Locate the cell with the specified text and output its (X, Y) center coordinate. 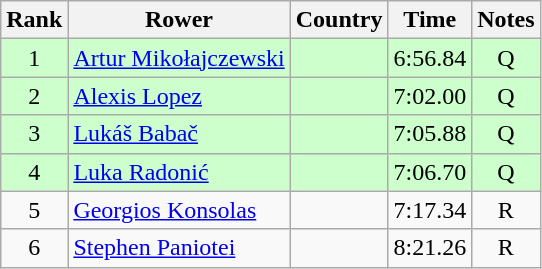
7:05.88 (430, 134)
3 (34, 134)
Rank (34, 20)
6:56.84 (430, 58)
Georgios Konsolas (179, 210)
Notes (506, 20)
Stephen Paniotei (179, 248)
8:21.26 (430, 248)
Artur Mikołajczewski (179, 58)
2 (34, 96)
Country (339, 20)
4 (34, 172)
Rower (179, 20)
Luka Radonić (179, 172)
Lukáš Babač (179, 134)
Alexis Lopez (179, 96)
5 (34, 210)
1 (34, 58)
7:17.34 (430, 210)
Time (430, 20)
7:02.00 (430, 96)
6 (34, 248)
7:06.70 (430, 172)
